Output the (X, Y) coordinate of the center of the cell containing the given text.  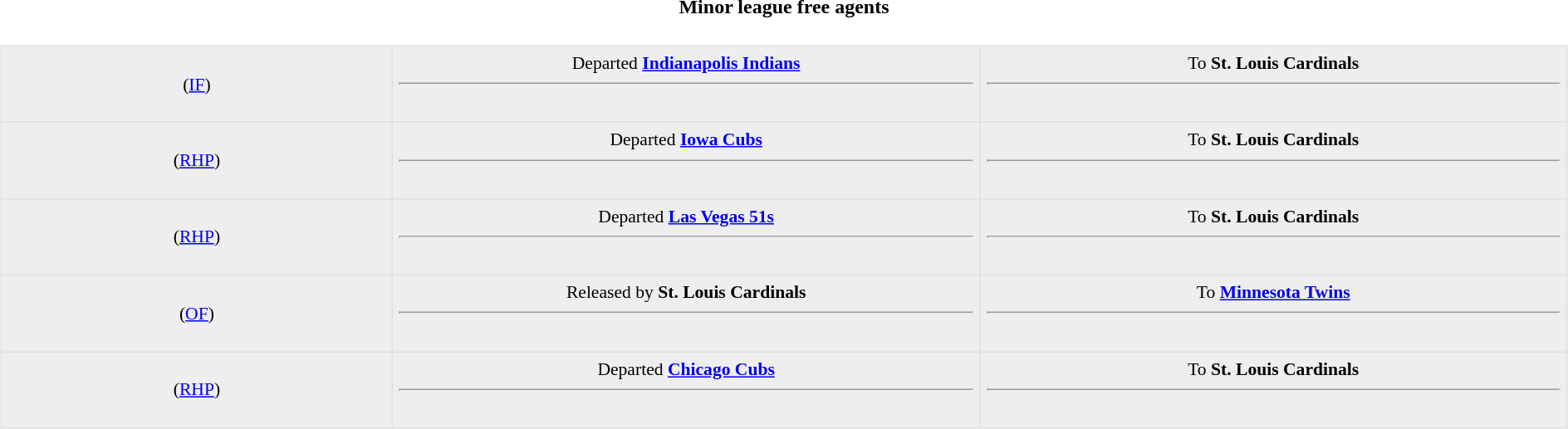
Departed Indianapolis Indians (686, 84)
To Minnesota Twins (1274, 313)
Departed Las Vegas 51s (686, 236)
Departed Chicago Cubs (686, 390)
Departed Iowa Cubs (686, 160)
(OF) (196, 313)
Released by St. Louis Cardinals (686, 313)
(IF) (196, 84)
